Provide the (x, y) coordinate of the cell's center where the given text is located.  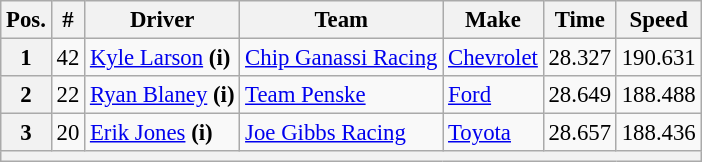
Team Penske (342, 95)
1 (26, 58)
2 (26, 95)
22 (68, 95)
Pos. (26, 20)
188.488 (658, 95)
Joe Gibbs Racing (342, 133)
Erik Jones (i) (162, 133)
Team (342, 20)
Chip Ganassi Racing (342, 58)
Ryan Blaney (i) (162, 95)
Ford (493, 95)
Make (493, 20)
Chevrolet (493, 58)
Toyota (493, 133)
3 (26, 133)
28.657 (580, 133)
28.649 (580, 95)
42 (68, 58)
Kyle Larson (i) (162, 58)
20 (68, 133)
28.327 (580, 58)
Driver (162, 20)
# (68, 20)
Speed (658, 20)
190.631 (658, 58)
188.436 (658, 133)
Time (580, 20)
